Provide the [x, y] coordinate of the cell's center where the given text is located.  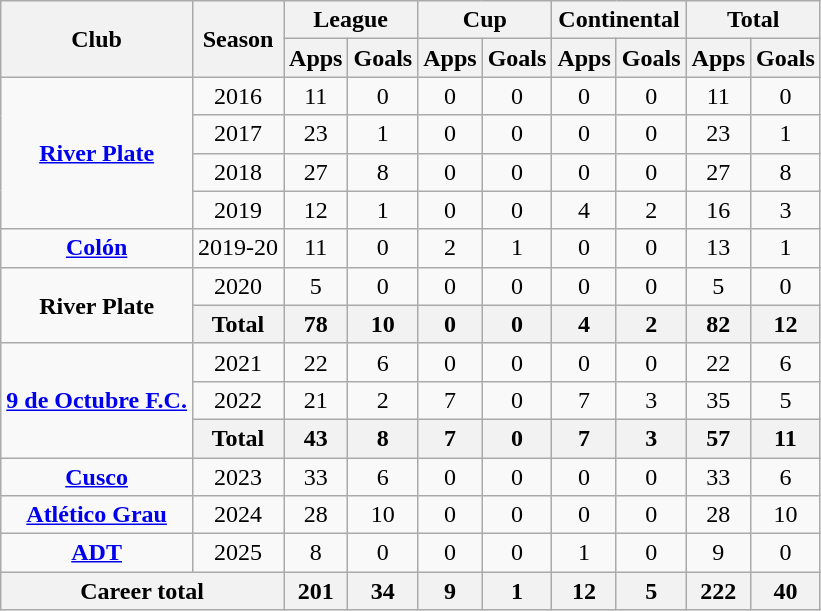
Cusco [97, 477]
2017 [238, 134]
21 [316, 400]
2019-20 [238, 248]
222 [718, 591]
Atlético Grau [97, 515]
82 [718, 324]
Club [97, 39]
2025 [238, 553]
2021 [238, 362]
2022 [238, 400]
2018 [238, 172]
2024 [238, 515]
2016 [238, 96]
Cup [485, 20]
2023 [238, 477]
34 [383, 591]
35 [718, 400]
9 de Octubre F.C. [97, 400]
40 [786, 591]
43 [316, 438]
Season [238, 39]
2020 [238, 286]
Colón [97, 248]
League [351, 20]
57 [718, 438]
Career total [142, 591]
201 [316, 591]
ADT [97, 553]
16 [718, 210]
78 [316, 324]
2019 [238, 210]
13 [718, 248]
Continental [619, 20]
